Pinpoint the cell where the given text exists, returning its (x, y) midpoint coordinate. 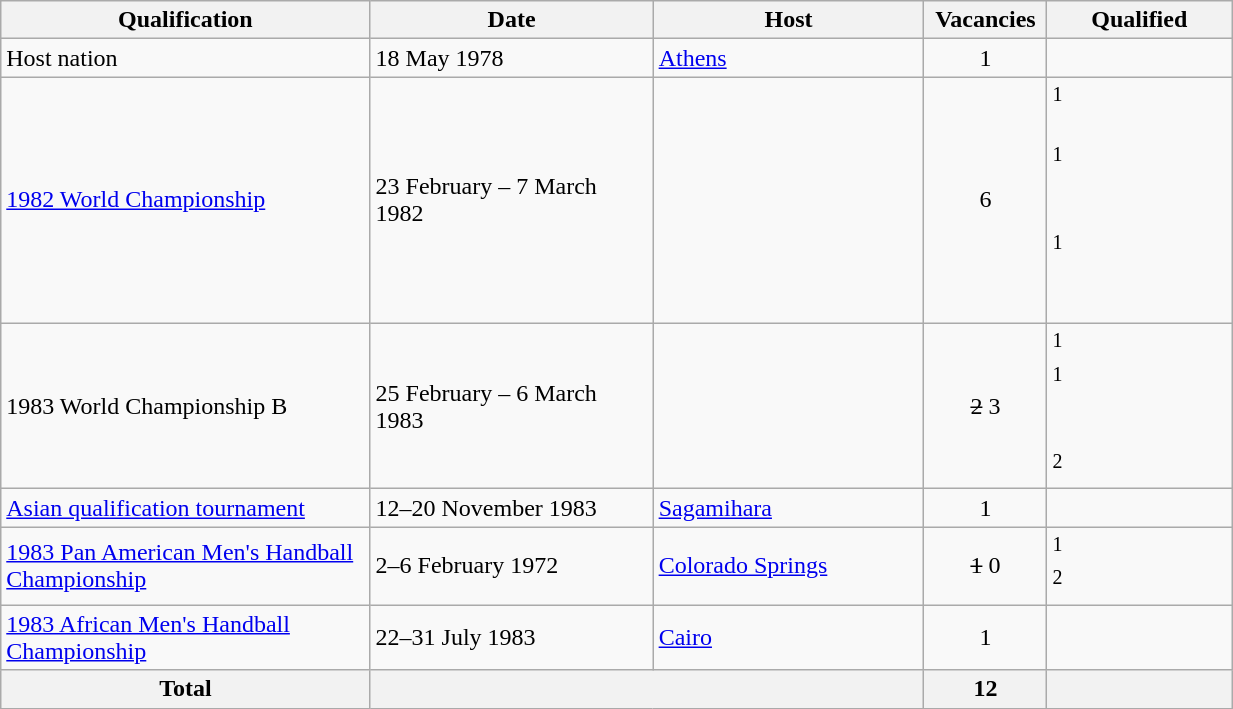
Cairo (788, 638)
12–20 November 1983 (512, 508)
2 3 (986, 406)
1982 World Championship (186, 200)
Asian qualification tournament (186, 508)
Athens (788, 58)
Date (512, 20)
18 May 1978 (512, 58)
1983 Pan American Men's Handball Championship (186, 566)
25 February – 6 March 1983 (512, 406)
1983 African Men's Handball Championship (186, 638)
Qualification (186, 20)
Host nation (186, 58)
1 0 (986, 566)
111 (1140, 200)
Vacancies (986, 20)
6 (986, 200)
23 February – 7 March 1982 (512, 200)
Sagamihara (788, 508)
112 (1140, 406)
2–6 February 1972 (512, 566)
Qualified (1140, 20)
Host (788, 20)
Total (186, 689)
Colorado Springs (788, 566)
1983 World Championship B (186, 406)
22–31 July 1983 (512, 638)
